Scan for the cell matching the given text and deliver its [x, y] coordinate at center. 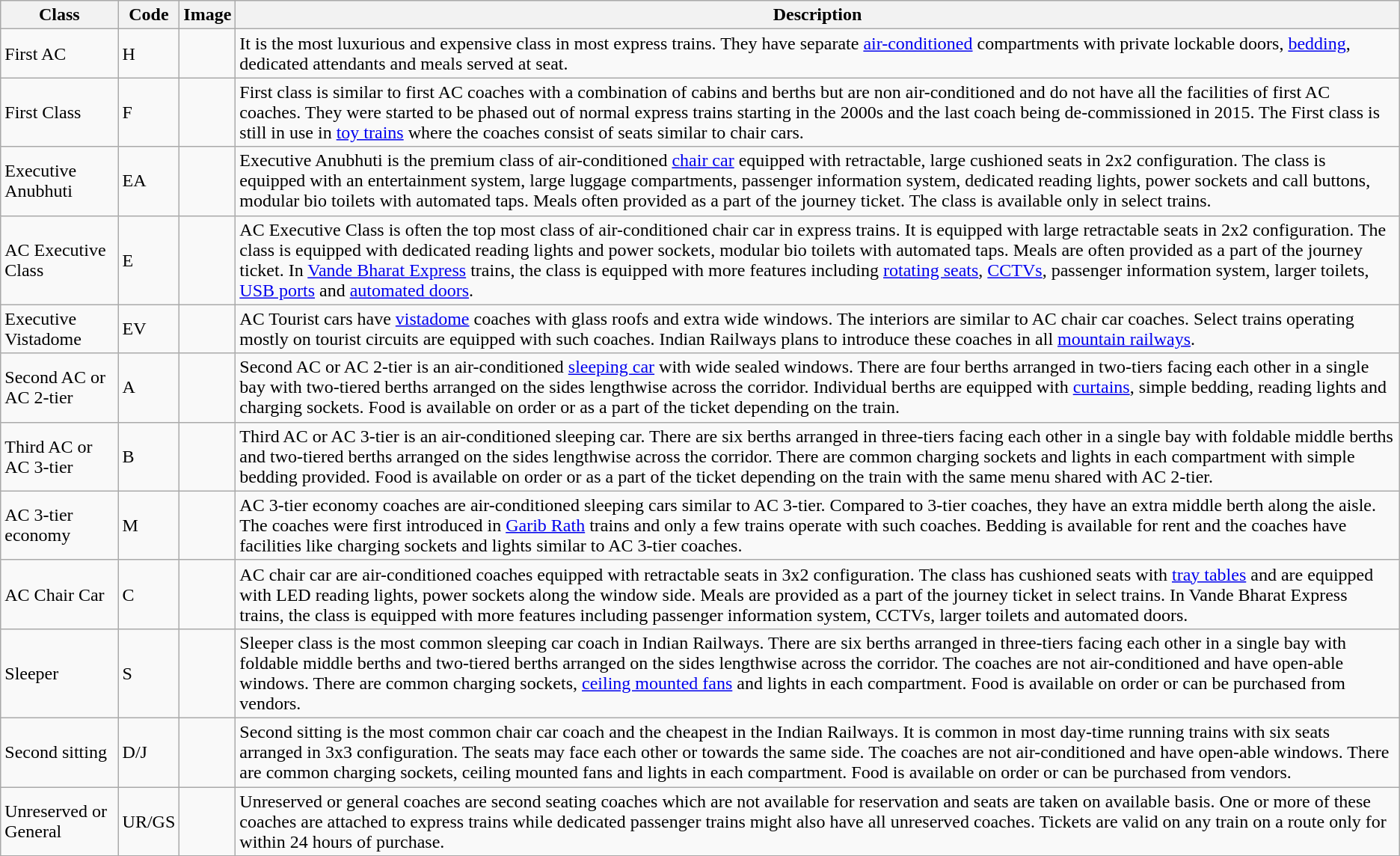
AC Chair Car [60, 594]
E [149, 260]
Code [149, 15]
Executive Anubhuti [60, 181]
C [149, 594]
B [149, 456]
Description [817, 15]
AC Executive Class [60, 260]
Unreserved or General [60, 822]
Image [208, 15]
F [149, 112]
AC 3-tier economy [60, 525]
Second sitting [60, 752]
A [149, 388]
Class [60, 15]
First AC [60, 54]
H [149, 54]
D/J [149, 752]
First Class [60, 112]
Executive Vistadome [60, 329]
S [149, 673]
EA [149, 181]
Second AC or AC 2-tier [60, 388]
Sleeper [60, 673]
Third AC or AC 3-tier [60, 456]
UR/GS [149, 822]
EV [149, 329]
M [149, 525]
